Identify which cell holds the provided text, then report its [X, Y] central coordinate. 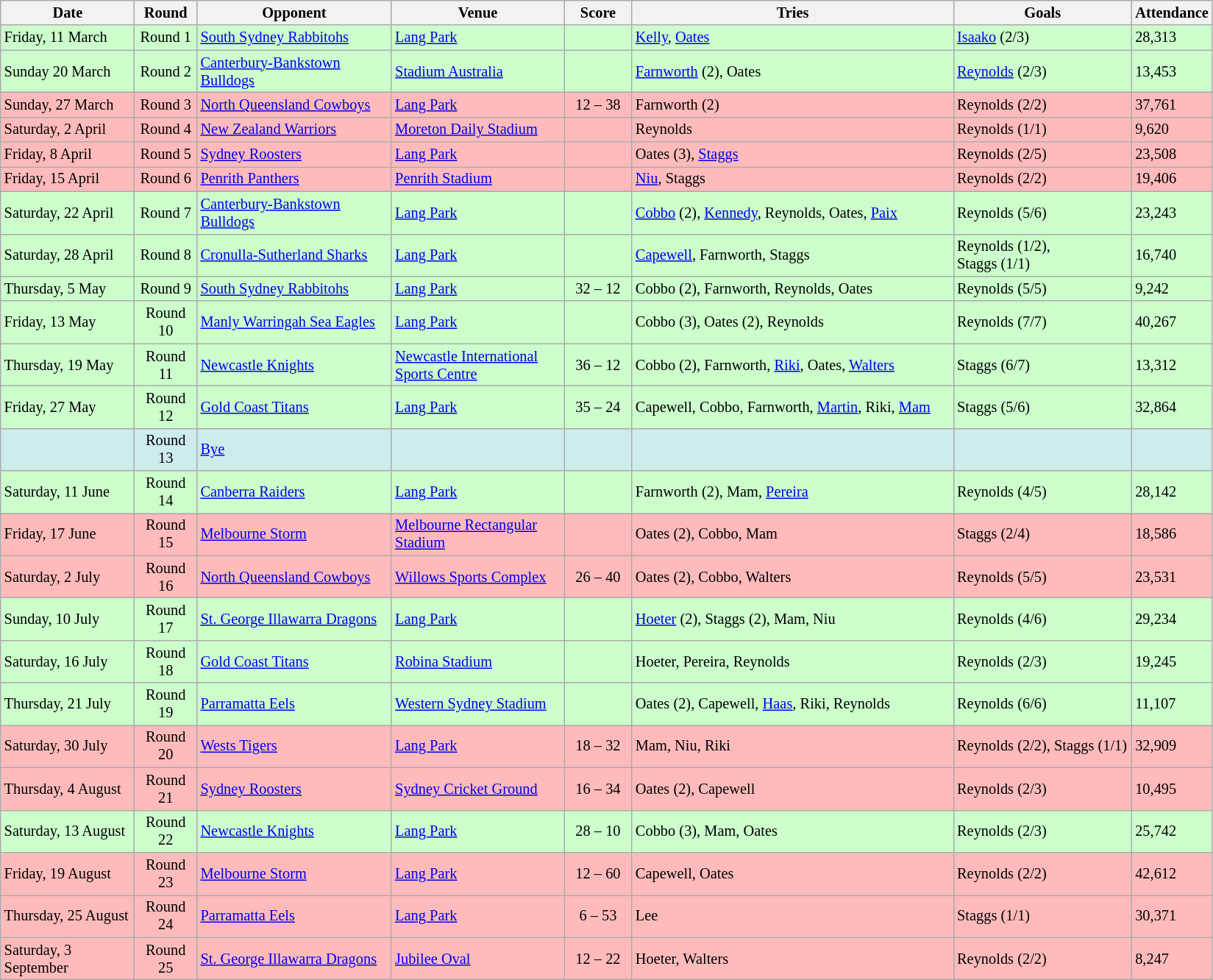
Tries [793, 13]
Sunday 20 March [68, 71]
Reynolds (2/2), Staggs (1/1) [1042, 746]
Round 9 [166, 288]
Reynolds (1/2), Staggs (1/1) [1042, 255]
Cobbo (3), Oates (2), Reynolds [793, 322]
23,531 [1171, 577]
Reynolds (2/5) [1042, 155]
19,406 [1171, 179]
Hoeter (2), Staggs (2), Mam, Niu [793, 619]
Round 16 [166, 577]
35 – 24 [598, 407]
26 – 40 [598, 577]
Staggs (1/1) [1042, 916]
Mam, Niu, Riki [793, 746]
Reynolds [793, 129]
19,245 [1171, 661]
16 – 34 [598, 789]
Manly Warringah Sea Eagles [294, 322]
Sunday, 10 July [68, 619]
Farnworth (2) [793, 104]
Round 3 [166, 104]
Saturday, 28 April [68, 255]
Cobbo (2), Farnworth, Reynolds, Oates [793, 288]
Stadium Australia [478, 71]
Staggs (2/4) [1042, 534]
36 – 12 [598, 365]
40,267 [1171, 322]
Saturday, 22 April [68, 213]
Reynolds (4/6) [1042, 619]
Friday, 17 June [68, 534]
Friday, 15 April [68, 179]
Goals [1042, 13]
Staggs (6/7) [1042, 365]
Saturday, 3 September [68, 959]
23,243 [1171, 213]
30,371 [1171, 916]
18,586 [1171, 534]
Niu, Staggs [793, 179]
Round 7 [166, 213]
Moreton Daily Stadium [478, 129]
Thursday, 21 July [68, 704]
Saturday, 16 July [68, 661]
Round 25 [166, 959]
Farnworth (2), Oates [793, 71]
42,612 [1171, 873]
Thursday, 25 August [68, 916]
Sunday, 27 March [68, 104]
Cobbo (2), Farnworth, Riki, Oates, Walters [793, 365]
Reynolds (7/7) [1042, 322]
Reynolds (1/1) [1042, 129]
Capewell, Farnworth, Staggs [793, 255]
Round 12 [166, 407]
Bye [294, 450]
Round 8 [166, 255]
Venue [478, 13]
23,508 [1171, 155]
32,909 [1171, 746]
Staggs (5/6) [1042, 407]
Saturday, 30 July [68, 746]
Reynolds (6/6) [1042, 704]
Round 5 [166, 155]
13,453 [1171, 71]
Round 17 [166, 619]
Opponent [294, 13]
Sydney Cricket Ground [478, 789]
Oates (2), Cobbo, Mam [793, 534]
10,495 [1171, 789]
Lee [793, 916]
Round 19 [166, 704]
Penrith Panthers [294, 179]
16,740 [1171, 255]
Round 2 [166, 71]
Round 15 [166, 534]
Saturday, 13 August [68, 831]
Cobbo (3), Mam, Oates [793, 831]
32,864 [1171, 407]
Round 11 [166, 365]
Friday, 8 April [68, 155]
Saturday, 11 June [68, 492]
Reynolds (4/5) [1042, 492]
Round 23 [166, 873]
9,620 [1171, 129]
13,312 [1171, 365]
Reynolds (5/6) [1042, 213]
Friday, 13 May [68, 322]
Saturday, 2 July [68, 577]
Date [68, 13]
32 – 12 [598, 288]
Kelly, Oates [793, 38]
Jubilee Oval [478, 959]
Penrith Stadium [478, 179]
Willows Sports Complex [478, 577]
12 – 22 [598, 959]
Oates (2), Capewell [793, 789]
Oates (3), Staggs [793, 155]
Hoeter, Pereira, Reynolds [793, 661]
Western Sydney Stadium [478, 704]
Round 1 [166, 38]
Thursday, 4 August [68, 789]
28,142 [1171, 492]
Friday, 27 May [68, 407]
28,313 [1171, 38]
Robina Stadium [478, 661]
Friday, 11 March [68, 38]
25,742 [1171, 831]
9,242 [1171, 288]
Score [598, 13]
6 – 53 [598, 916]
37,761 [1171, 104]
18 – 32 [598, 746]
11,107 [1171, 704]
Wests Tigers [294, 746]
Round 22 [166, 831]
Cobbo (2), Kennedy, Reynolds, Oates, Paix [793, 213]
Round 21 [166, 789]
Isaako (2/3) [1042, 38]
Hoeter, Walters [793, 959]
Round [166, 13]
Round 20 [166, 746]
Oates (2), Cobbo, Walters [793, 577]
12 – 60 [598, 873]
Attendance [1171, 13]
Round 6 [166, 179]
Thursday, 19 May [68, 365]
Round 10 [166, 322]
New Zealand Warriors [294, 129]
29,234 [1171, 619]
28 – 10 [598, 831]
8,247 [1171, 959]
Round 14 [166, 492]
Round 4 [166, 129]
Round 18 [166, 661]
Capewell, Oates [793, 873]
Oates (2), Capewell, Haas, Riki, Reynolds [793, 704]
Canberra Raiders [294, 492]
Friday, 19 August [68, 873]
Melbourne Rectangular Stadium [478, 534]
Newcastle International Sports Centre [478, 365]
Capewell, Cobbo, Farnworth, Martin, Riki, Mam [793, 407]
Cronulla-Sutherland Sharks [294, 255]
Thursday, 5 May [68, 288]
Round 24 [166, 916]
12 – 38 [598, 104]
Farnworth (2), Mam, Pereira [793, 492]
Saturday, 2 April [68, 129]
Round 13 [166, 450]
